From the cell containing the given text, extract its center point as [X, Y] coordinate. 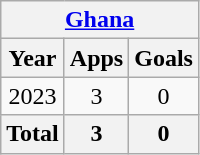
Total [33, 134]
Ghana [100, 20]
Year [33, 58]
2023 [33, 96]
Goals [164, 58]
Apps [96, 58]
